Capture the cell that displays the provided text and extract its (X, Y) central coordinate. 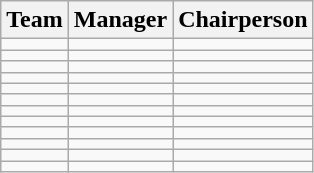
Chairperson (243, 20)
Team (35, 20)
Manager (120, 20)
